For the text-containing cell, return its midpoint in [x, y] coordinate format. 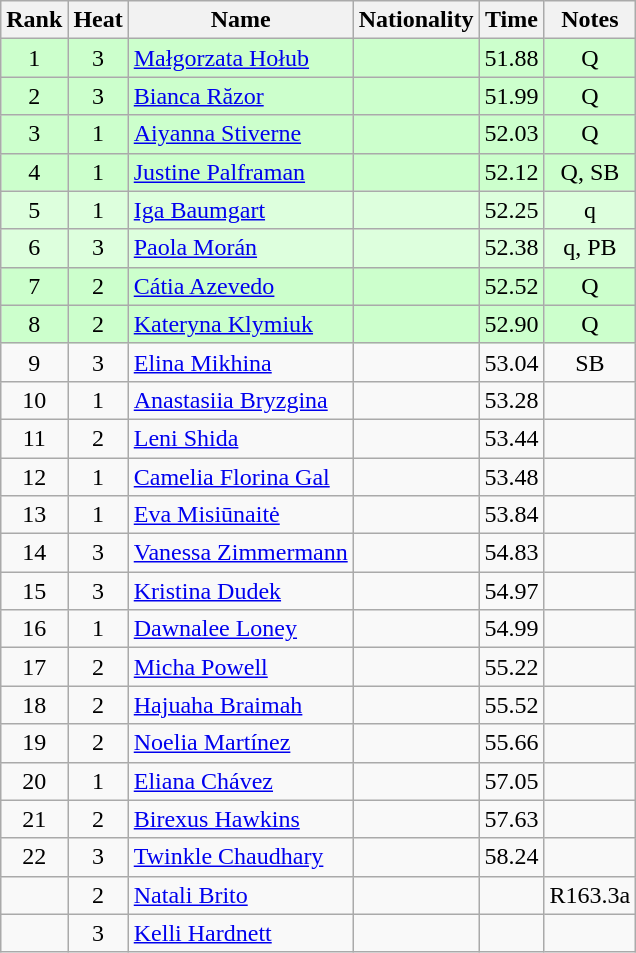
53.04 [512, 362]
7 [34, 286]
57.05 [512, 781]
53.28 [512, 400]
R163.3a [590, 895]
51.99 [512, 96]
52.90 [512, 324]
Twinkle Chaudhary [240, 857]
52.12 [512, 172]
4 [34, 172]
Kristina Dudek [240, 591]
Nationality [416, 20]
12 [34, 477]
51.88 [512, 58]
52.38 [512, 248]
Leni Shida [240, 438]
Małgorzata Hołub [240, 58]
6 [34, 248]
22 [34, 857]
57.63 [512, 819]
17 [34, 667]
54.99 [512, 629]
21 [34, 819]
Heat [98, 20]
Elina Mikhina [240, 362]
14 [34, 553]
Camelia Florina Gal [240, 477]
Micha Powell [240, 667]
53.84 [512, 515]
8 [34, 324]
13 [34, 515]
11 [34, 438]
Eliana Chávez [240, 781]
q [590, 210]
Paola Morán [240, 248]
Justine Palframan [240, 172]
5 [34, 210]
Birexus Hawkins [240, 819]
54.83 [512, 553]
Vanessa Zimmermann [240, 553]
Kelli Hardnett [240, 933]
18 [34, 705]
19 [34, 743]
Bianca Răzor [240, 96]
Kateryna Klymiuk [240, 324]
Natali Brito [240, 895]
Noelia Martínez [240, 743]
16 [34, 629]
54.97 [512, 591]
55.52 [512, 705]
Notes [590, 20]
Hajuaha Braimah [240, 705]
Rank [34, 20]
Cátia Azevedo [240, 286]
15 [34, 591]
53.48 [512, 477]
55.66 [512, 743]
Iga Baumgart [240, 210]
9 [34, 362]
q, PB [590, 248]
Eva Misiūnaitė [240, 515]
Anastasiia Bryzgina [240, 400]
Name [240, 20]
52.52 [512, 286]
Aiyanna Stiverne [240, 134]
53.44 [512, 438]
20 [34, 781]
Dawnalee Loney [240, 629]
58.24 [512, 857]
52.03 [512, 134]
52.25 [512, 210]
Q, SB [590, 172]
Time [512, 20]
SB [590, 362]
10 [34, 400]
55.22 [512, 667]
